Identify which cell holds the provided text, then report its [x, y] central coordinate. 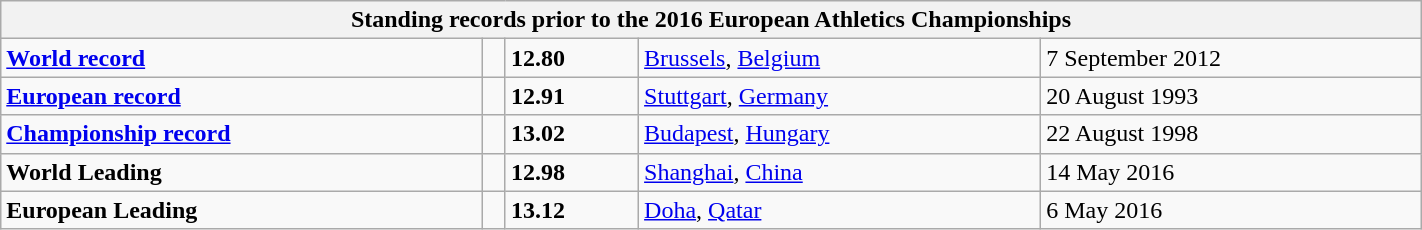
13.12 [572, 210]
12.80 [572, 58]
Stuttgart, Germany [840, 96]
7 September 2012 [1232, 58]
12.91 [572, 96]
European record [242, 96]
20 August 1993 [1232, 96]
Doha, Qatar [840, 210]
European Leading [242, 210]
Budapest, Hungary [840, 134]
12.98 [572, 172]
Brussels, Belgium [840, 58]
World Leading [242, 172]
22 August 1998 [1232, 134]
13.02 [572, 134]
Championship record [242, 134]
World record [242, 58]
Shanghai, China [840, 172]
14 May 2016 [1232, 172]
Standing records prior to the 2016 European Athletics Championships [711, 20]
6 May 2016 [1232, 210]
